Extract the (X, Y) coordinate from the center of the cell holding the provided text.  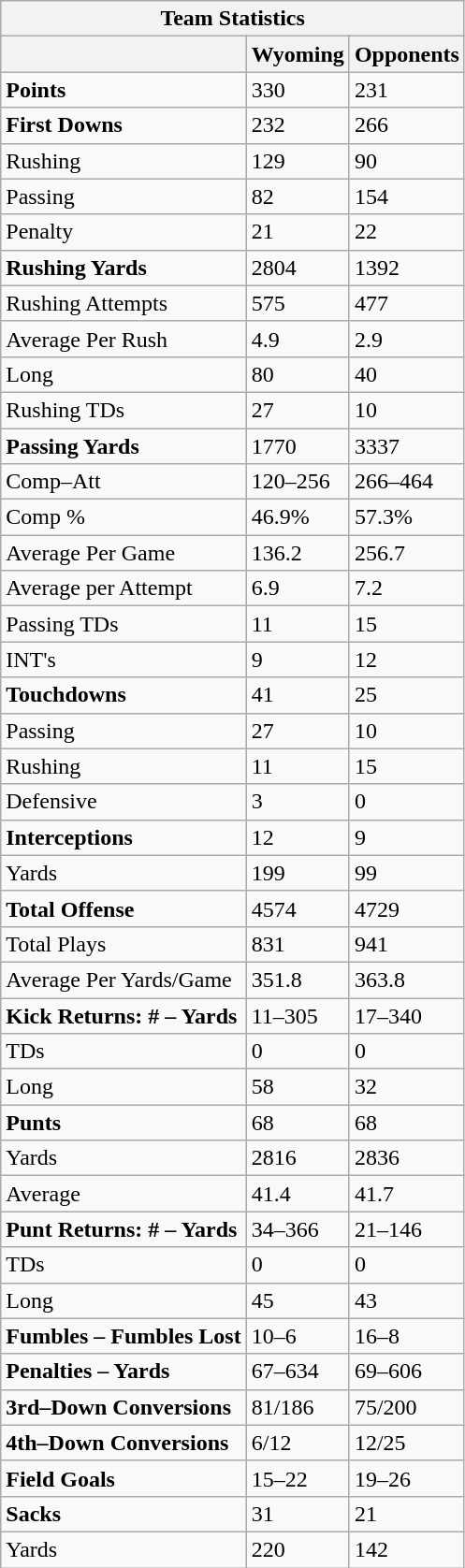
82 (298, 196)
129 (298, 161)
Rushing TDs (124, 410)
351.8 (298, 980)
Total Offense (124, 908)
2.9 (406, 339)
1770 (298, 446)
Punts (124, 1123)
4.9 (298, 339)
17–340 (406, 1015)
Penalties – Yards (124, 1372)
Field Goals (124, 1478)
120–256 (298, 482)
256.7 (406, 553)
Punt Returns: # – Yards (124, 1229)
Defensive (124, 802)
12/25 (406, 1443)
Rushing Attempts (124, 303)
4574 (298, 908)
69–606 (406, 1372)
19–26 (406, 1478)
3 (298, 802)
11–305 (298, 1015)
Penalty (124, 232)
46.9% (298, 517)
941 (406, 944)
477 (406, 303)
3rd–Down Conversions (124, 1407)
136.2 (298, 553)
330 (298, 90)
3337 (406, 446)
6.9 (298, 588)
Wyoming (298, 54)
Team Statistics (233, 19)
154 (406, 196)
32 (406, 1087)
Comp–Att (124, 482)
Average (124, 1194)
41.4 (298, 1194)
1392 (406, 268)
58 (298, 1087)
16–8 (406, 1336)
Kick Returns: # – Yards (124, 1015)
75/200 (406, 1407)
199 (298, 873)
Fumbles – Fumbles Lost (124, 1336)
Passing Yards (124, 446)
81/186 (298, 1407)
41 (298, 695)
2836 (406, 1158)
4729 (406, 908)
2816 (298, 1158)
232 (298, 125)
363.8 (406, 980)
10–6 (298, 1336)
220 (298, 1549)
99 (406, 873)
575 (298, 303)
Comp % (124, 517)
4th–Down Conversions (124, 1443)
34–366 (298, 1229)
80 (298, 374)
INT's (124, 660)
15–22 (298, 1478)
Interceptions (124, 837)
40 (406, 374)
Rushing Yards (124, 268)
22 (406, 232)
45 (298, 1300)
25 (406, 695)
43 (406, 1300)
Total Plays (124, 944)
Touchdowns (124, 695)
21–146 (406, 1229)
41.7 (406, 1194)
Average Per Rush (124, 339)
67–634 (298, 1372)
31 (298, 1514)
266–464 (406, 482)
Average per Attempt (124, 588)
Passing TDs (124, 624)
7.2 (406, 588)
Opponents (406, 54)
142 (406, 1549)
90 (406, 161)
57.3% (406, 517)
Average Per Game (124, 553)
6/12 (298, 1443)
Sacks (124, 1514)
First Downs (124, 125)
266 (406, 125)
Average Per Yards/Game (124, 980)
831 (298, 944)
231 (406, 90)
2804 (298, 268)
Points (124, 90)
